Output the (X, Y) coordinate of the center of the cell containing the given text.  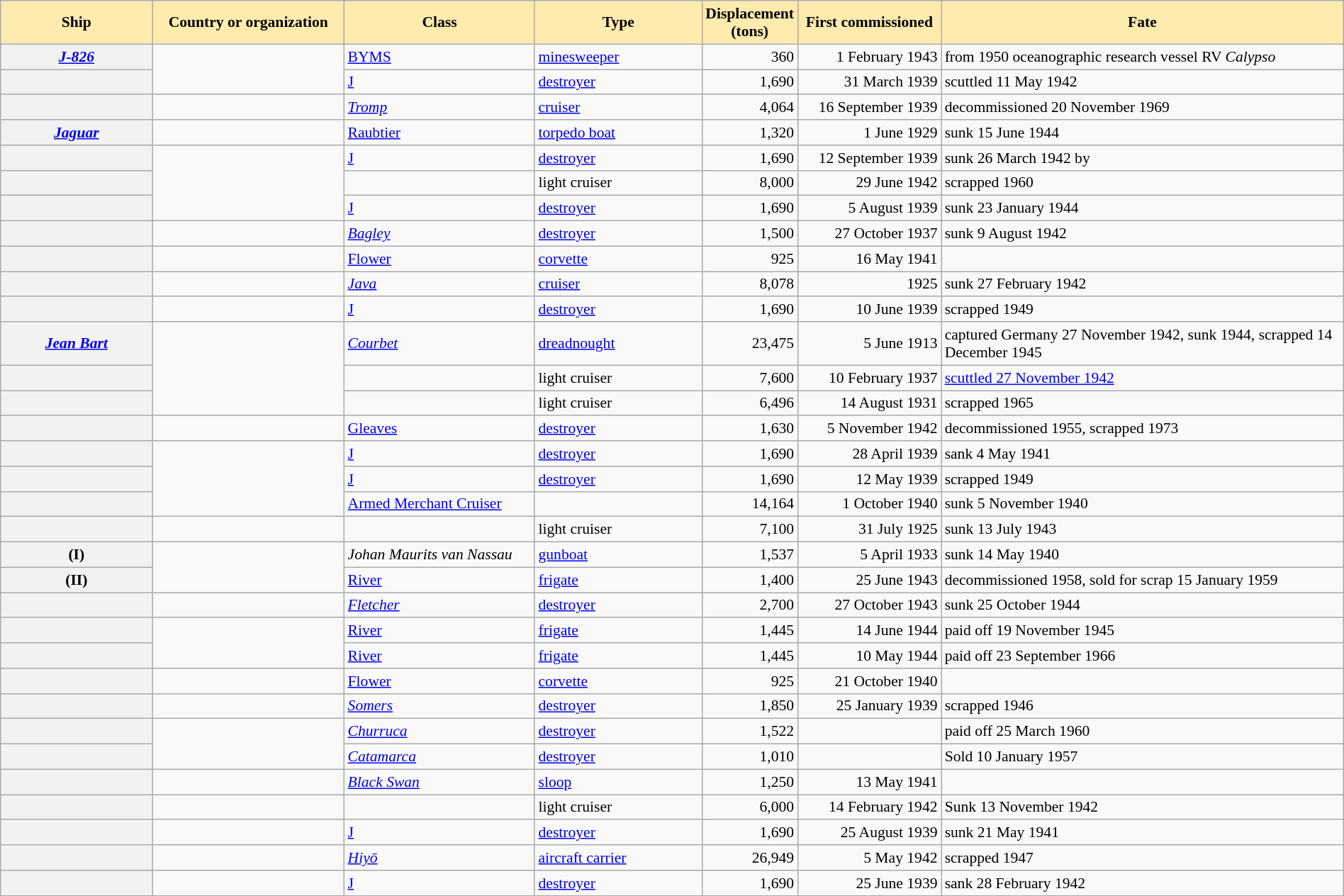
decommissioned 20 November 1969 (1143, 108)
10 June 1939 (869, 310)
13 May 1941 (869, 782)
Country or organization (248, 23)
1,010 (750, 757)
25 August 1939 (869, 833)
(I) (77, 555)
sunk 23 January 1944 (1143, 208)
Black Swan (439, 782)
1 February 1943 (869, 57)
25 June 1939 (869, 883)
sunk 9 August 1942 (1143, 234)
paid off 23 September 1966 (1143, 656)
5 April 1933 (869, 555)
from 1950 oceanographic research vessel RV Calypso (1143, 57)
Armed Merchant Cruiser (439, 504)
scrapped 1965 (1143, 403)
10 May 1944 (869, 656)
decommissioned 1958, sold for scrap 15 January 1959 (1143, 580)
1925 (869, 284)
14 June 1944 (869, 631)
BYMS (439, 57)
23,475 (750, 343)
10 February 1937 (869, 378)
gunboat (618, 555)
Fletcher (439, 605)
Type (618, 23)
decommissioned 1955, scrapped 1973 (1143, 429)
Raubtier (439, 133)
1,320 (750, 133)
1 October 1940 (869, 504)
scuttled 11 May 1942 (1143, 82)
8,078 (750, 284)
7,600 (750, 378)
minesweeper (618, 57)
Fate (1143, 23)
Johan Maurits van Nassau (439, 555)
360 (750, 57)
7,100 (750, 530)
scrapped 1960 (1143, 183)
1,500 (750, 234)
Catamarca (439, 757)
27 October 1943 (869, 605)
16 September 1939 (869, 108)
Courbet (439, 343)
4,064 (750, 108)
Hiyō (439, 858)
Displacement (tons) (750, 23)
14,164 (750, 504)
sank 28 February 1942 (1143, 883)
2,700 (750, 605)
scrapped 1946 (1143, 706)
sunk 27 February 1942 (1143, 284)
1,522 (750, 732)
1 June 1929 (869, 133)
Java (439, 284)
First commissioned (869, 23)
6,000 (750, 807)
Class (439, 23)
31 March 1939 (869, 82)
sank 4 May 1941 (1143, 454)
(II) (77, 580)
25 June 1943 (869, 580)
16 May 1941 (869, 259)
8,000 (750, 183)
sunk 13 July 1943 (1143, 530)
paid off 25 March 1960 (1143, 732)
Bagley (439, 234)
21 October 1940 (869, 681)
sunk 5 November 1940 (1143, 504)
14 February 1942 (869, 807)
6,496 (750, 403)
sloop (618, 782)
paid off 19 November 1945 (1143, 631)
scuttled 27 November 1942 (1143, 378)
12 September 1939 (869, 158)
1,630 (750, 429)
5 May 1942 (869, 858)
31 July 1925 (869, 530)
sunk 21 May 1941 (1143, 833)
J-826 (77, 57)
29 June 1942 (869, 183)
Jean Bart (77, 343)
sunk 25 October 1944 (1143, 605)
5 June 1913 (869, 343)
5 November 1942 (869, 429)
26,949 (750, 858)
dreadnought (618, 343)
28 April 1939 (869, 454)
Sold 10 January 1957 (1143, 757)
Sunk 13 November 1942 (1143, 807)
1,537 (750, 555)
1,400 (750, 580)
scrapped 1947 (1143, 858)
27 October 1937 (869, 234)
Somers (439, 706)
Ship (77, 23)
25 January 1939 (869, 706)
sunk 15 June 1944 (1143, 133)
Jaguar (77, 133)
5 August 1939 (869, 208)
1,850 (750, 706)
torpedo boat (618, 133)
sunk 14 May 1940 (1143, 555)
14 August 1931 (869, 403)
Tromp (439, 108)
Gleaves (439, 429)
captured Germany 27 November 1942, sunk 1944, scrapped 14 December 1945 (1143, 343)
aircraft carrier (618, 858)
Churruca (439, 732)
12 May 1939 (869, 479)
sunk 26 March 1942 by (1143, 158)
1,250 (750, 782)
